Return the (x, y) coordinate for the center point of the cell that contains the specified text.  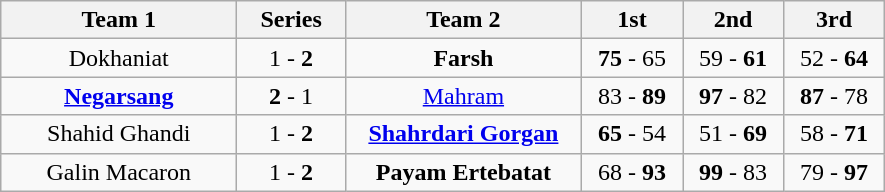
83 - 89 (632, 96)
Shahrdari Gorgan (463, 134)
59 - 61 (732, 58)
Galin Macaron (119, 172)
Series (292, 20)
87 - 78 (834, 96)
51 - 69 (732, 134)
Shahid Ghandi (119, 134)
52 - 64 (834, 58)
Payam Ertebatat (463, 172)
79 - 97 (834, 172)
58 - 71 (834, 134)
Team 2 (463, 20)
Team 1 (119, 20)
Dokhaniat (119, 58)
Negarsang (119, 96)
75 - 65 (632, 58)
99 - 83 (732, 172)
Mahram (463, 96)
3rd (834, 20)
1st (632, 20)
68 - 93 (632, 172)
Farsh (463, 58)
2 - 1 (292, 96)
65 - 54 (632, 134)
97 - 82 (732, 96)
2nd (732, 20)
